Search for the cell housing the specified text and yield its [X, Y] center coordinate. 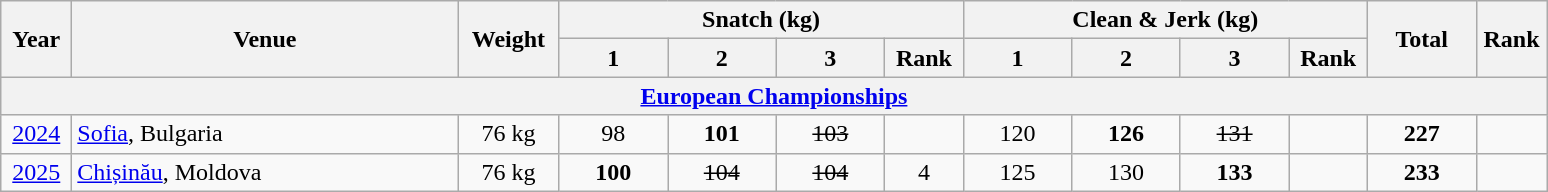
133 [1234, 172]
101 [722, 134]
4 [924, 172]
130 [1126, 172]
233 [1422, 172]
Weight [508, 39]
Year [36, 39]
2025 [36, 172]
227 [1422, 134]
European Championships [774, 96]
Clean & Jerk (kg) [1165, 20]
Total [1422, 39]
103 [830, 134]
131 [1234, 134]
Sofia, Bulgaria [265, 134]
126 [1126, 134]
Chișinău, Moldova [265, 172]
98 [614, 134]
Snatch (kg) [761, 20]
100 [614, 172]
120 [1018, 134]
2024 [36, 134]
125 [1018, 172]
Venue [265, 39]
